Provide the (x, y) coordinate of the cell's center where the given text is located.  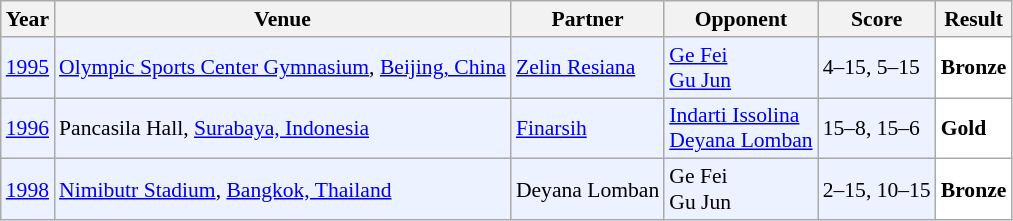
1995 (28, 68)
Olympic Sports Center Gymnasium, Beijing, China (282, 68)
Opponent (740, 19)
Partner (588, 19)
Venue (282, 19)
Zelin Resiana (588, 68)
2–15, 10–15 (877, 190)
Deyana Lomban (588, 190)
Nimibutr Stadium, Bangkok, Thailand (282, 190)
Indarti Issolina Deyana Lomban (740, 128)
Year (28, 19)
15–8, 15–6 (877, 128)
1996 (28, 128)
1998 (28, 190)
Finarsih (588, 128)
Result (974, 19)
Score (877, 19)
4–15, 5–15 (877, 68)
Pancasila Hall, Surabaya, Indonesia (282, 128)
Gold (974, 128)
